Locate the cell with the specified text and output its [x, y] center coordinate. 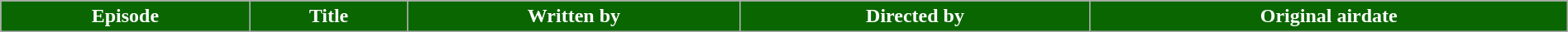
Directed by [915, 16]
Title [329, 16]
Written by [574, 16]
Original airdate [1328, 16]
Episode [126, 16]
